Return the (X, Y) coordinate for the center point of the cell that contains the specified text.  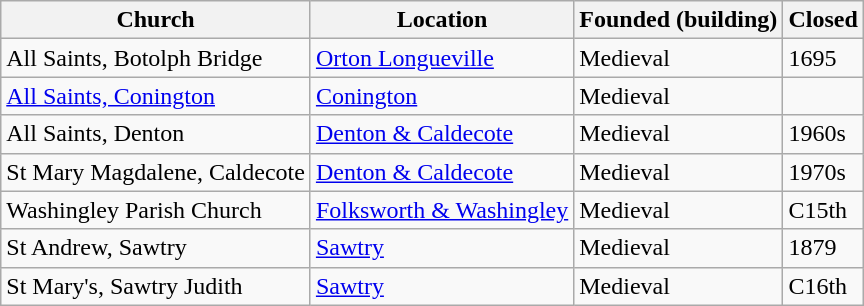
Conington (442, 96)
St Mary's, Sawtry Judith (156, 286)
C16th (823, 286)
St Mary Magdalene, Caldecote (156, 172)
Location (442, 20)
Founded (building) (678, 20)
All Saints, Botolph Bridge (156, 58)
Folksworth & Washingley (442, 210)
All Saints, Conington (156, 96)
1695 (823, 58)
1970s (823, 172)
All Saints, Denton (156, 134)
C15th (823, 210)
1960s (823, 134)
Orton Longueville (442, 58)
Closed (823, 20)
Church (156, 20)
1879 (823, 248)
Washingley Parish Church (156, 210)
St Andrew, Sawtry (156, 248)
